Extract the [x, y] coordinate from the center of the cell holding the provided text.  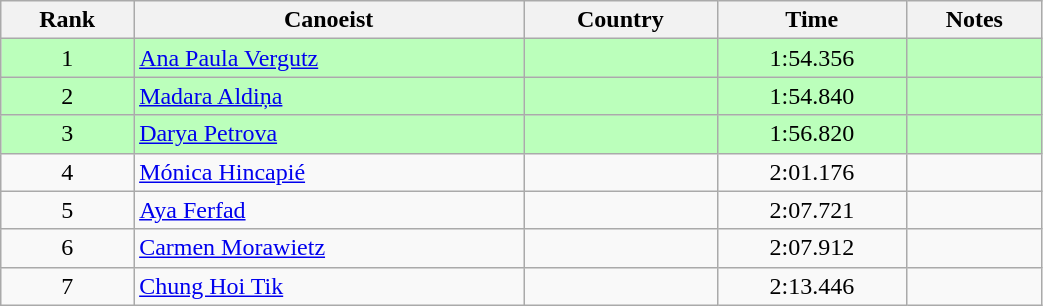
Ana Paula Vergutz [329, 58]
Rank [68, 20]
Madara Aldiņa [329, 96]
1:54.356 [812, 58]
Canoeist [329, 20]
Mónica Hincapié [329, 172]
7 [68, 286]
1:56.820 [812, 134]
Time [812, 20]
2:07.912 [812, 248]
5 [68, 210]
4 [68, 172]
Carmen Morawietz [329, 248]
2:13.446 [812, 286]
2:01.176 [812, 172]
3 [68, 134]
6 [68, 248]
Darya Petrova [329, 134]
1 [68, 58]
2:07.721 [812, 210]
Aya Ferfad [329, 210]
1:54.840 [812, 96]
Country [620, 20]
2 [68, 96]
Notes [974, 20]
Chung Hoi Tik [329, 286]
